Pinpoint the cell where the given text exists, returning its (X, Y) midpoint coordinate. 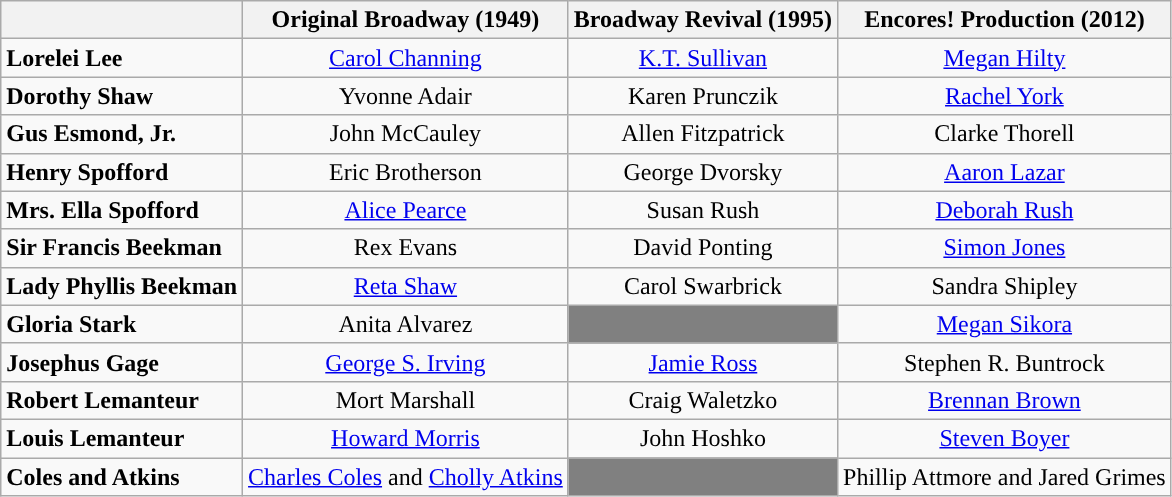
Craig Waletzko (702, 400)
Aaron Lazar (1005, 172)
David Ponting (702, 248)
John Hoshko (702, 438)
Steven Boyer (1005, 438)
George S. Irving (406, 362)
Coles and Atkins (122, 477)
Rex Evans (406, 248)
Howard Morris (406, 438)
Gus Esmond, Jr. (122, 134)
Sir Francis Beekman (122, 248)
Broadway Revival (1995) (702, 20)
Brennan Brown (1005, 400)
Encores! Production (2012) (1005, 20)
Stephen R. Buntrock (1005, 362)
Rachel York (1005, 96)
Jamie Ross (702, 362)
Alice Pearce (406, 210)
Louis Lemanteur (122, 438)
George Dvorsky (702, 172)
Yvonne Adair (406, 96)
Lorelei Lee (122, 58)
Original Broadway (1949) (406, 20)
K.T. Sullivan (702, 58)
Eric Brotherson (406, 172)
Charles Coles and Cholly Atkins (406, 477)
Clarke Thorell (1005, 134)
Reta Shaw (406, 286)
Lady Phyllis Beekman (122, 286)
Deborah Rush (1005, 210)
Simon Jones (1005, 248)
Sandra Shipley (1005, 286)
Dorothy Shaw (122, 96)
Carol Swarbrick (702, 286)
Megan Hilty (1005, 58)
Anita Alvarez (406, 324)
Carol Channing (406, 58)
Mrs. Ella Spofford (122, 210)
Gloria Stark (122, 324)
Phillip Attmore and Jared Grimes (1005, 477)
Mort Marshall (406, 400)
Susan Rush (702, 210)
John McCauley (406, 134)
Josephus Gage (122, 362)
Karen Prunczik (702, 96)
Henry Spofford (122, 172)
Robert Lemanteur (122, 400)
Allen Fitzpatrick (702, 134)
Megan Sikora (1005, 324)
